Capture the cell that displays the provided text and extract its [x, y] central coordinate. 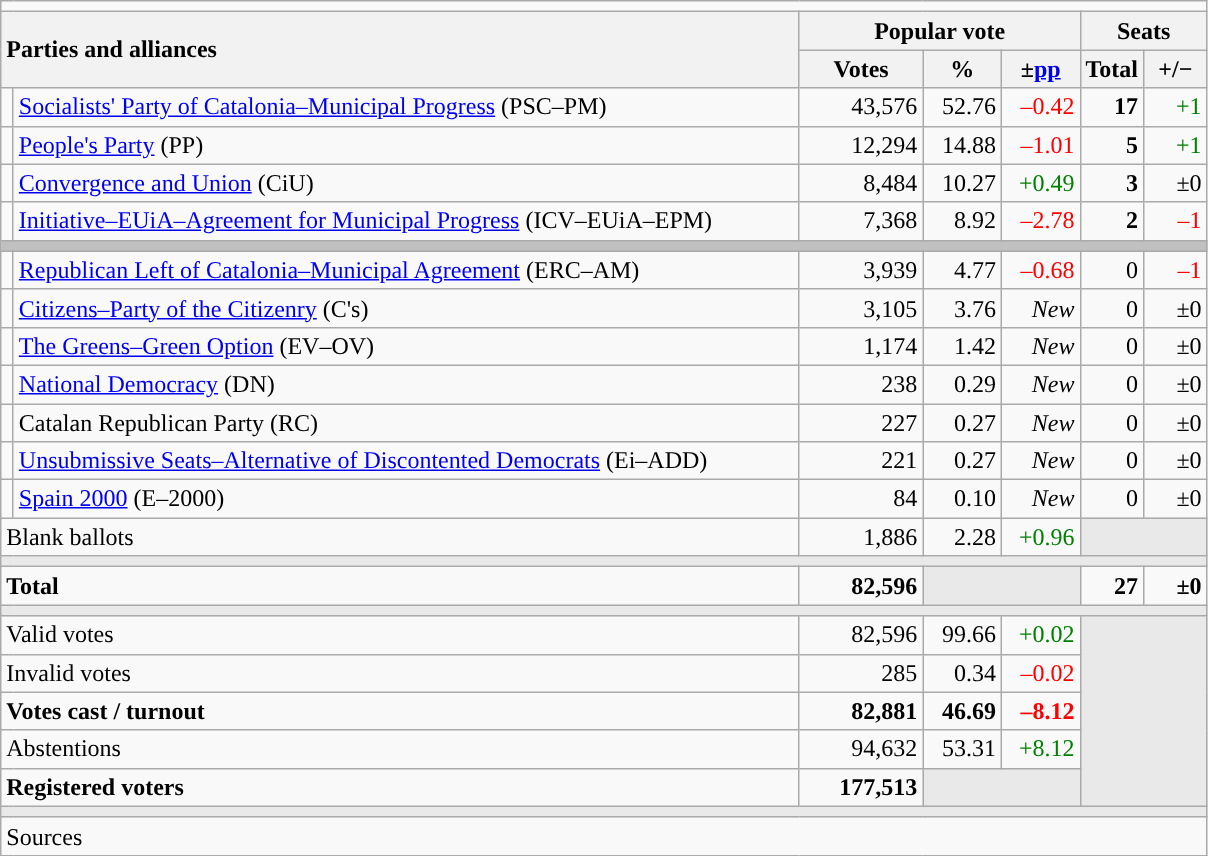
People's Party (PP) [406, 145]
177,513 [861, 787]
Citizens–Party of the Citizenry (C's) [406, 308]
–1.01 [1040, 145]
The Greens–Green Option (EV–OV) [406, 346]
Blank ballots [400, 537]
1.42 [962, 346]
285 [861, 673]
Abstentions [400, 749]
84 [861, 499]
27 [1112, 586]
3,939 [861, 270]
17 [1112, 107]
Unsubmissive Seats–Alternative of Discontented Democrats (Ei–ADD) [406, 461]
Votes [861, 69]
Sources [604, 836]
–0.02 [1040, 673]
14.88 [962, 145]
Valid votes [400, 635]
+0.02 [1040, 635]
Invalid votes [400, 673]
46.69 [962, 711]
–0.42 [1040, 107]
Votes cast / turnout [400, 711]
53.31 [962, 749]
5 [1112, 145]
8.92 [962, 221]
10.27 [962, 183]
1,174 [861, 346]
Socialists' Party of Catalonia–Municipal Progress (PSC–PM) [406, 107]
3,105 [861, 308]
+/− [1176, 69]
Convergence and Union (CiU) [406, 183]
–8.12 [1040, 711]
% [962, 69]
4.77 [962, 270]
Spain 2000 (E–2000) [406, 499]
Registered voters [400, 787]
99.66 [962, 635]
52.76 [962, 107]
Republican Left of Catalonia–Municipal Agreement (ERC–AM) [406, 270]
12,294 [861, 145]
8,484 [861, 183]
2 [1112, 221]
0.10 [962, 499]
–0.68 [1040, 270]
+8.12 [1040, 749]
7,368 [861, 221]
±pp [1040, 69]
94,632 [861, 749]
0.29 [962, 384]
Popular vote [940, 31]
3 [1112, 183]
National Democracy (DN) [406, 384]
3.76 [962, 308]
1,886 [861, 537]
227 [861, 423]
+0.49 [1040, 183]
–2.78 [1040, 221]
238 [861, 384]
43,576 [861, 107]
Initiative–EUiA–Agreement for Municipal Progress (ICV–EUiA–EPM) [406, 221]
+0.96 [1040, 537]
221 [861, 461]
0.34 [962, 673]
Parties and alliances [400, 50]
2.28 [962, 537]
82,881 [861, 711]
Seats [1144, 31]
Catalan Republican Party (RC) [406, 423]
